Identify which cell holds the provided text, then report its [X, Y] central coordinate. 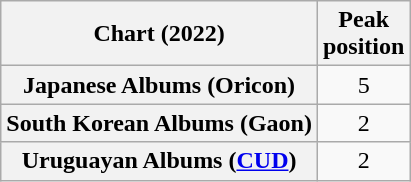
5 [363, 85]
Uruguayan Albums (CUD) [160, 161]
Chart (2022) [160, 34]
Peakposition [363, 34]
South Korean Albums (Gaon) [160, 123]
Japanese Albums (Oricon) [160, 85]
